Find where the given text appears and provide that cell's center as [X, Y] coordinate. 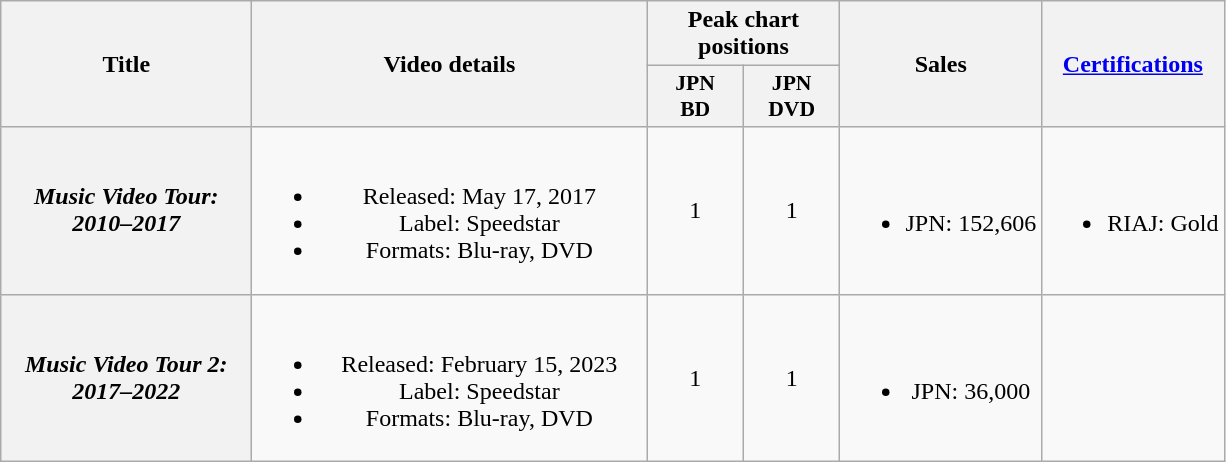
JPNDVD [792, 96]
Certifications [1133, 64]
Title [126, 64]
Peak chart positions [744, 34]
Released: May 17, 2017Label: SpeedstarFormats: Blu-ray, DVD [450, 210]
Music Video Tour: 2010–2017 [126, 210]
JPN: 36,000 [941, 378]
Music Video Tour 2: 2017–2022 [126, 378]
Released: February 15, 2023Label: SpeedstarFormats: Blu-ray, DVD [450, 378]
Sales [941, 64]
JPNBD [696, 96]
Video details [450, 64]
JPN: 152,606 [941, 210]
RIAJ: Gold [1133, 210]
